Identify which cell holds the provided text, then report its (x, y) central coordinate. 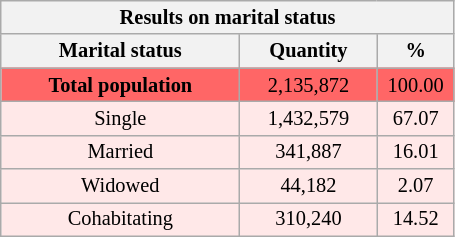
Single (120, 118)
16.01 (416, 152)
Results on marital status (228, 17)
Cohabitating (120, 219)
14.52 (416, 219)
2,135,872 (308, 85)
44,182 (308, 186)
Total population (120, 85)
341,887 (308, 152)
67.07 (416, 118)
Quantity (308, 51)
% (416, 51)
Widowed (120, 186)
100.00 (416, 85)
Marital status (120, 51)
Married (120, 152)
2.07 (416, 186)
310,240 (308, 219)
1,432,579 (308, 118)
